Identify which cell holds the provided text, then report its [x, y] central coordinate. 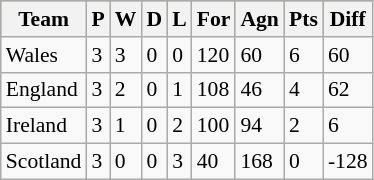
-128 [348, 162]
For [214, 19]
W [126, 19]
Pts [304, 19]
Scotland [44, 162]
168 [260, 162]
62 [348, 90]
94 [260, 126]
England [44, 90]
120 [214, 55]
4 [304, 90]
D [154, 19]
100 [214, 126]
40 [214, 162]
46 [260, 90]
L [180, 19]
Team [44, 19]
108 [214, 90]
Agn [260, 19]
Wales [44, 55]
Ireland [44, 126]
Diff [348, 19]
P [98, 19]
